Capture the cell that displays the provided text and extract its (x, y) central coordinate. 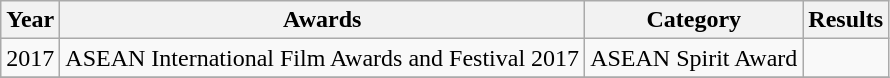
Results (846, 20)
Year (30, 20)
ASEAN Spirit Award (694, 58)
Category (694, 20)
ASEAN International Film Awards and Festival 2017 (322, 58)
Awards (322, 20)
2017 (30, 58)
